From the cell containing the given text, extract its center point as (X, Y) coordinate. 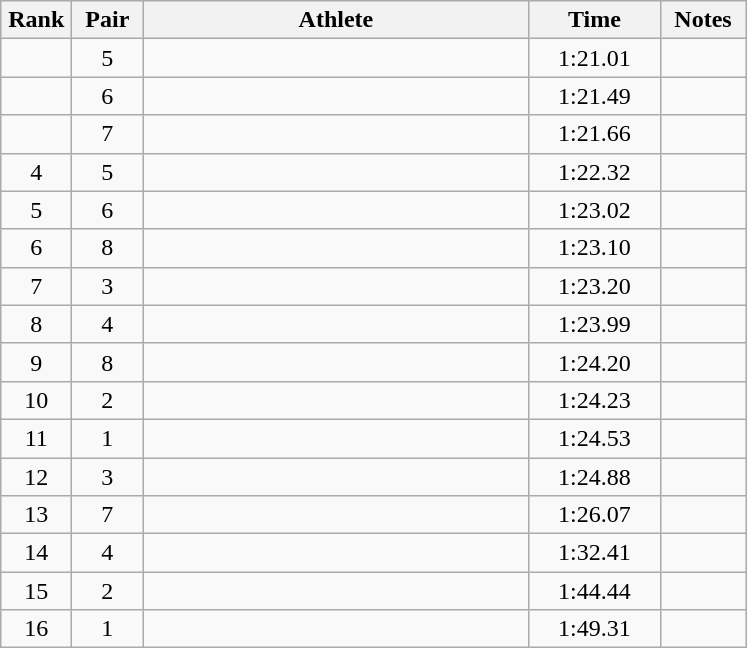
1:24.23 (594, 400)
1:24.20 (594, 362)
1:21.49 (594, 96)
1:23.02 (594, 210)
Time (594, 20)
15 (36, 591)
14 (36, 553)
12 (36, 477)
1:22.32 (594, 172)
1:49.31 (594, 629)
1:23.10 (594, 248)
1:32.41 (594, 553)
1:24.53 (594, 438)
1:21.01 (594, 58)
1:26.07 (594, 515)
10 (36, 400)
Pair (108, 20)
1:23.20 (594, 286)
13 (36, 515)
Notes (703, 20)
1:24.88 (594, 477)
11 (36, 438)
1:44.44 (594, 591)
Athlete (336, 20)
9 (36, 362)
16 (36, 629)
Rank (36, 20)
1:21.66 (594, 134)
1:23.99 (594, 324)
